Output the [X, Y] coordinate of the center of the cell containing the given text.  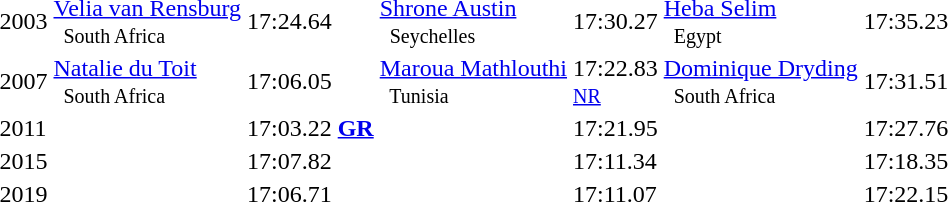
17:22.83 NR [616, 82]
Dominique Dryding South Africa [760, 82]
Natalie du Toit South Africa [148, 82]
17:03.22 GR [311, 128]
17:11.34 [616, 161]
17:06.05 [311, 82]
17:21.95 [616, 128]
17:07.82 [311, 161]
Maroua Mathlouthi Tunisia [473, 82]
